Detect which cell encompasses the target text, then output its [X, Y] center coordinate. 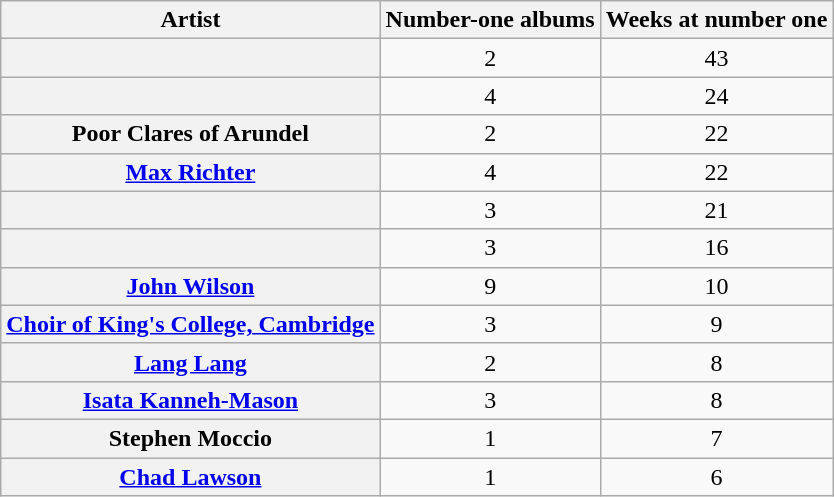
Lang Lang [190, 362]
21 [716, 210]
Number-one albums [490, 20]
10 [716, 286]
Chad Lawson [190, 477]
Weeks at number one [716, 20]
Max Richter [190, 172]
Stephen Moccio [190, 438]
Poor Clares of Arundel [190, 134]
43 [716, 58]
Isata Kanneh-Mason [190, 400]
Artist [190, 20]
7 [716, 438]
16 [716, 248]
24 [716, 96]
6 [716, 477]
Choir of King's College, Cambridge [190, 324]
John Wilson [190, 286]
